Identify which cell holds the provided text, then report its (X, Y) central coordinate. 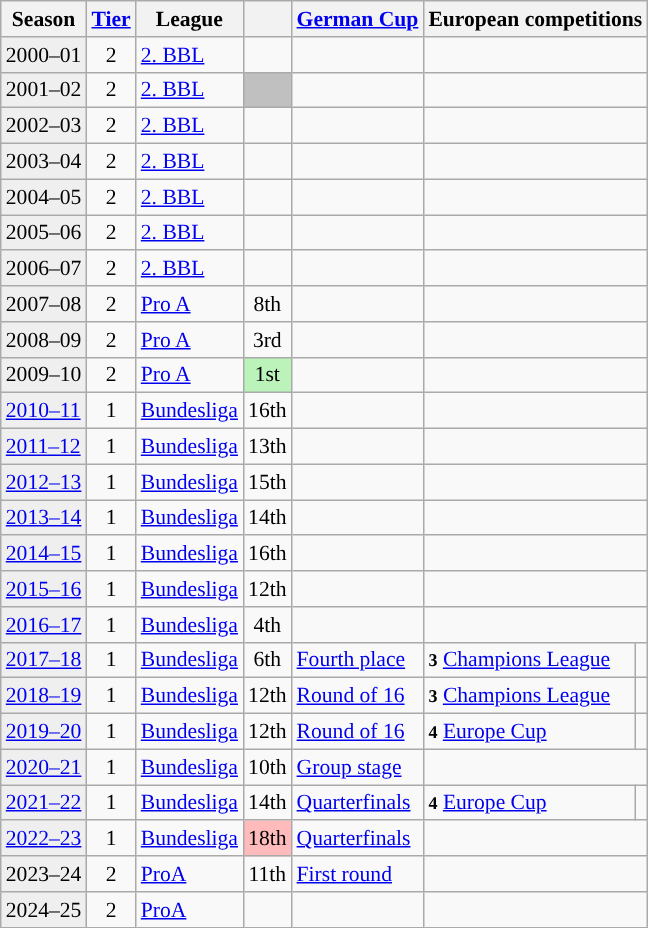
German Cup (358, 19)
2018–19 (44, 696)
2002–03 (44, 126)
18th (268, 839)
11th (268, 874)
2006–07 (44, 269)
2024–25 (44, 910)
2009–10 (44, 375)
2023–24 (44, 874)
Season (44, 19)
4th (268, 625)
2008–09 (44, 340)
2015–16 (44, 589)
2014–15 (44, 554)
Tier (110, 19)
10th (268, 767)
6th (268, 660)
2005–06 (44, 233)
1st (268, 375)
League (190, 19)
2007–08 (44, 304)
2021–22 (44, 803)
13th (268, 447)
2003–04 (44, 162)
2011–12 (44, 447)
2000–01 (44, 55)
2016–17 (44, 625)
Fourth place (358, 660)
2019–20 (44, 732)
2017–18 (44, 660)
2010–11 (44, 411)
2001–02 (44, 90)
First round (358, 874)
2022–23 (44, 839)
2004–05 (44, 197)
European competitions (535, 19)
2020–21 (44, 767)
15th (268, 482)
2012–13 (44, 482)
2013–14 (44, 518)
8th (268, 304)
Group stage (358, 767)
3rd (268, 340)
